Extract the (X, Y) coordinate from the center of the cell holding the provided text.  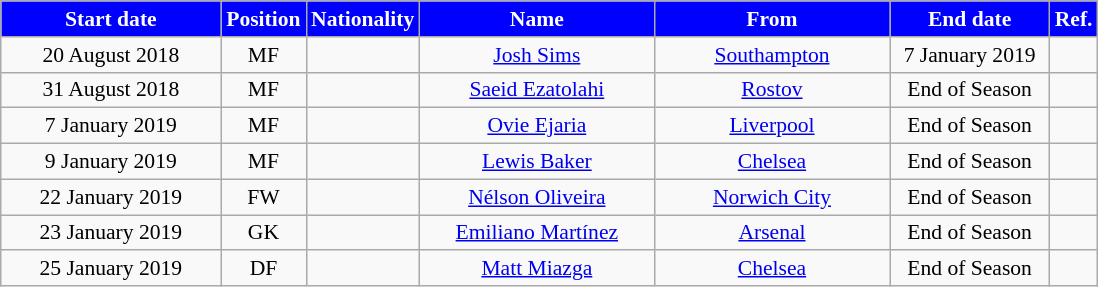
23 January 2019 (111, 233)
22 January 2019 (111, 197)
Liverpool (772, 126)
25 January 2019 (111, 269)
Ovie Ejaria (536, 126)
Name (536, 19)
Rostov (772, 90)
31 August 2018 (111, 90)
Start date (111, 19)
DF (264, 269)
Nationality (362, 19)
Saeid Ezatolahi (536, 90)
End date (970, 19)
Matt Miazga (536, 269)
Position (264, 19)
Arsenal (772, 233)
Josh Sims (536, 55)
Nélson Oliveira (536, 197)
Emiliano Martínez (536, 233)
Ref. (1074, 19)
FW (264, 197)
Southampton (772, 55)
9 January 2019 (111, 162)
Lewis Baker (536, 162)
20 August 2018 (111, 55)
GK (264, 233)
From (772, 19)
Norwich City (772, 197)
